Return the [x, y] coordinate for the center point of the cell that contains the specified text.  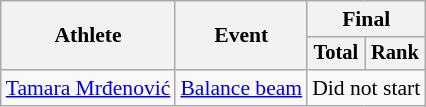
Event [241, 36]
Athlete [88, 36]
Did not start [366, 88]
Rank [396, 54]
Tamara Mrđenović [88, 88]
Final [366, 19]
Total [336, 54]
Balance beam [241, 88]
